Return [x, y] of the center of cell containing provided text 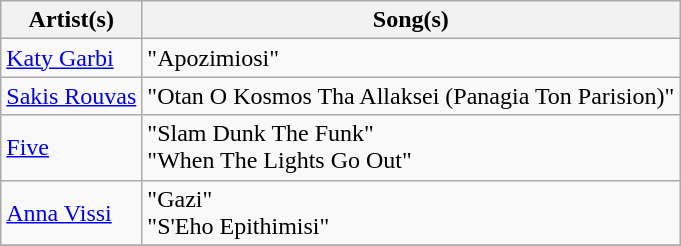
Five [72, 148]
Artist(s) [72, 20]
"Gazi" "S'Eho Epithimisi" [411, 212]
Anna Vissi [72, 212]
"Apozimiosi" [411, 58]
Sakis Rouvas [72, 96]
"Slam Dunk The Funk" "When The Lights Go Out" [411, 148]
Song(s) [411, 20]
Katy Garbi [72, 58]
"Otan O Kosmos Tha Allaksei (Panagia Ton Parision)" [411, 96]
